Extract the (X, Y) coordinate from the center of the cell holding the provided text.  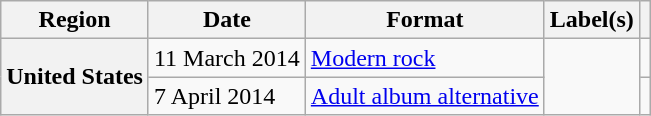
11 March 2014 (226, 58)
Adult album alternative (424, 96)
Label(s) (592, 20)
Region (75, 20)
Date (226, 20)
Modern rock (424, 58)
Format (424, 20)
7 April 2014 (226, 96)
United States (75, 77)
